Detect which cell encompasses the target text, then output its [x, y] center coordinate. 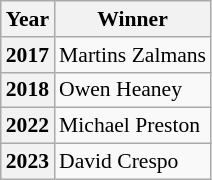
Martins Zalmans [132, 55]
Year [28, 19]
2022 [28, 126]
2017 [28, 55]
David Crespo [132, 162]
Owen Heaney [132, 90]
Winner [132, 19]
Michael Preston [132, 126]
2018 [28, 90]
2023 [28, 162]
